Determine the (x, y) coordinate at the center of the cell enclosing the given text.  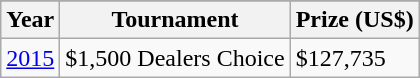
Prize (US$) (354, 20)
$127,735 (354, 58)
2015 (30, 58)
Tournament (175, 20)
$1,500 Dealers Choice (175, 58)
Year (30, 20)
